Identify which cell holds the provided text, then report its [X, Y] central coordinate. 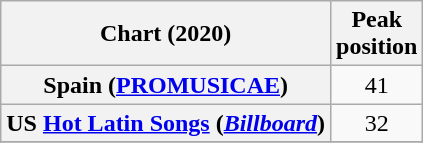
Chart (2020) [166, 34]
32 [377, 123]
Spain (PROMUSICAE) [166, 85]
Peakposition [377, 34]
41 [377, 85]
US Hot Latin Songs (Billboard) [166, 123]
